Return [X, Y] of the center of cell containing provided text 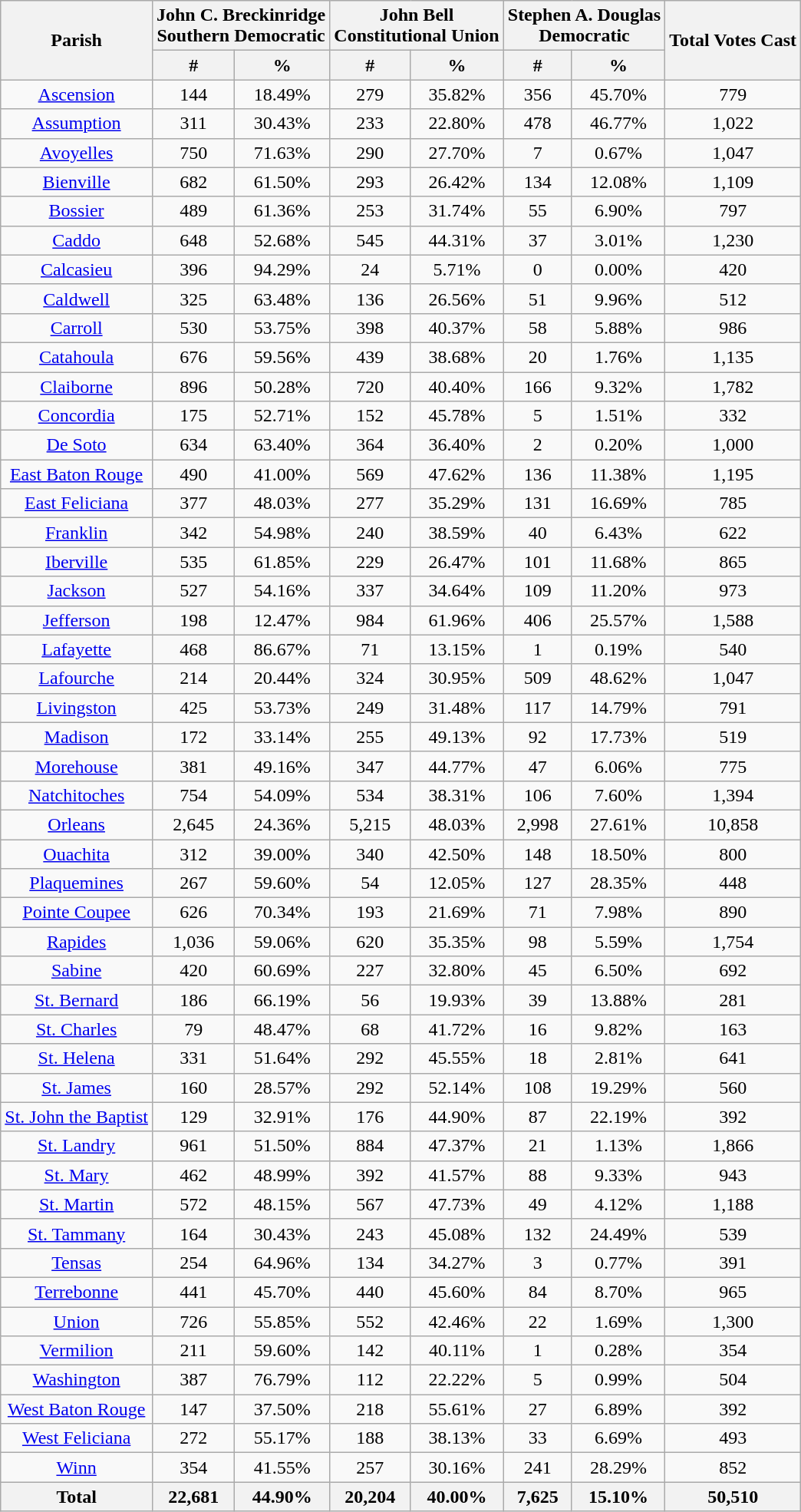
626 [193, 913]
6.89% [618, 1409]
440 [370, 1292]
5.59% [618, 942]
441 [193, 1292]
534 [370, 795]
Claiborne [77, 386]
40.37% [457, 328]
Washington [77, 1380]
142 [370, 1351]
163 [733, 1029]
4.12% [618, 1204]
240 [370, 533]
986 [733, 328]
127 [537, 883]
50,510 [733, 1497]
36.40% [457, 445]
377 [193, 503]
20 [537, 357]
227 [370, 971]
144 [193, 94]
620 [370, 942]
34.27% [457, 1263]
398 [370, 328]
188 [370, 1438]
Bossier [77, 211]
254 [193, 1263]
1.13% [618, 1146]
54.09% [282, 795]
Franklin [77, 533]
112 [370, 1380]
648 [193, 240]
35.29% [457, 503]
59.06% [282, 942]
218 [370, 1409]
0.67% [618, 153]
6.50% [618, 971]
26.56% [457, 299]
108 [537, 1088]
44.77% [457, 766]
852 [733, 1467]
18 [537, 1058]
281 [733, 1000]
Catahoula [77, 357]
28.29% [618, 1467]
Iberville [77, 562]
24 [370, 269]
40 [537, 533]
Carroll [77, 328]
12.47% [282, 620]
1,866 [733, 1146]
7.98% [618, 913]
54 [370, 883]
290 [370, 153]
28.57% [282, 1088]
68 [370, 1029]
15.10% [618, 1497]
277 [370, 503]
754 [193, 795]
39 [537, 1000]
Assumption [77, 124]
16 [537, 1029]
33 [537, 1438]
24.36% [282, 824]
Pointe Coupee [77, 913]
535 [193, 562]
229 [370, 562]
East Baton Rouge [77, 474]
406 [537, 620]
31.48% [457, 708]
Bienville [77, 182]
257 [370, 1467]
Sabine [77, 971]
11.38% [618, 474]
Jefferson [77, 620]
John C. BreckinridgeSouthern Democratic [241, 26]
49 [537, 1204]
Madison [77, 737]
1,754 [733, 942]
Rapides [77, 942]
East Feliciana [77, 503]
347 [370, 766]
0 [537, 269]
58 [537, 328]
47.73% [457, 1204]
61.96% [457, 620]
540 [733, 649]
Natchitoches [77, 795]
20,204 [370, 1497]
21.69% [457, 913]
11.20% [618, 591]
20.44% [282, 678]
11.68% [618, 562]
18.49% [282, 94]
682 [193, 182]
55 [537, 211]
63.48% [282, 299]
John BellConstitutional Union [417, 26]
55.85% [282, 1321]
490 [193, 474]
791 [733, 708]
71.63% [282, 153]
101 [537, 562]
Morehouse [77, 766]
46.77% [618, 124]
39.00% [282, 854]
109 [537, 591]
60.69% [282, 971]
198 [193, 620]
340 [370, 854]
468 [193, 649]
47 [537, 766]
45.08% [457, 1233]
965 [733, 1292]
53.73% [282, 708]
865 [733, 562]
1,188 [733, 1204]
12.08% [618, 182]
52.71% [282, 416]
16.69% [618, 503]
61.85% [282, 562]
984 [370, 620]
Ouachita [77, 854]
750 [193, 153]
45.60% [457, 1292]
164 [193, 1233]
193 [370, 913]
West Baton Rouge [77, 1409]
2,645 [193, 824]
279 [370, 94]
569 [370, 474]
47.62% [457, 474]
33.14% [282, 737]
324 [370, 678]
211 [193, 1351]
132 [537, 1233]
88 [537, 1175]
Calcasieu [77, 269]
St. James [77, 1088]
117 [537, 708]
545 [370, 240]
342 [193, 533]
22,681 [193, 1497]
364 [370, 445]
1,230 [733, 240]
13.88% [618, 1000]
272 [193, 1438]
40.00% [457, 1497]
31.74% [457, 211]
Total [77, 1497]
52.14% [457, 1088]
448 [733, 883]
41.72% [457, 1029]
Tensas [77, 1263]
40.40% [457, 386]
37 [537, 240]
0.28% [618, 1351]
94.29% [282, 269]
Avoyelles [77, 153]
552 [370, 1321]
337 [370, 591]
311 [193, 124]
45.78% [457, 416]
148 [537, 854]
35.82% [457, 94]
14.79% [618, 708]
Lafayette [77, 649]
478 [537, 124]
800 [733, 854]
38.13% [457, 1438]
293 [370, 182]
530 [193, 328]
30.95% [457, 678]
59.56% [282, 357]
3.01% [618, 240]
1,109 [733, 182]
St. John the Baptist [77, 1117]
560 [733, 1088]
785 [733, 503]
5.88% [618, 328]
52.68% [282, 240]
West Feliciana [77, 1438]
Concordia [77, 416]
38.68% [457, 357]
0.00% [618, 269]
48.15% [282, 1204]
48.99% [282, 1175]
214 [193, 678]
42.46% [457, 1321]
21 [537, 1146]
572 [193, 1204]
45.55% [457, 1058]
1,588 [733, 620]
37.50% [282, 1409]
539 [733, 1233]
38.31% [457, 795]
Parish [77, 40]
70.34% [282, 913]
12.05% [457, 883]
63.40% [282, 445]
55.17% [282, 1438]
6.90% [618, 211]
42.50% [457, 854]
1,300 [733, 1321]
1,782 [733, 386]
24.49% [618, 1233]
18.50% [618, 854]
152 [370, 416]
509 [537, 678]
84 [537, 1292]
19.29% [618, 1088]
41.55% [282, 1467]
26.47% [457, 562]
41.00% [282, 474]
10,858 [733, 824]
56 [370, 1000]
641 [733, 1058]
1,000 [733, 445]
973 [733, 591]
St. Martin [77, 1204]
32.80% [457, 971]
48.47% [282, 1029]
1,394 [733, 795]
32.91% [282, 1117]
1.51% [618, 416]
331 [193, 1058]
51.64% [282, 1058]
27 [537, 1409]
38.59% [457, 533]
Total Votes Cast [733, 40]
Winn [77, 1467]
61.36% [282, 211]
41.57% [457, 1175]
7.60% [618, 795]
Lafourche [77, 678]
30.16% [457, 1467]
2,998 [537, 824]
64.96% [282, 1263]
2 [537, 445]
160 [193, 1088]
Terrebonne [77, 1292]
186 [193, 1000]
22.19% [618, 1117]
Union [77, 1321]
22.22% [457, 1380]
Caldwell [77, 299]
3 [537, 1263]
504 [733, 1380]
0.19% [618, 649]
45 [537, 971]
676 [193, 357]
Orleans [77, 824]
1.69% [618, 1321]
249 [370, 708]
1,135 [733, 357]
49.13% [457, 737]
567 [370, 1204]
86.67% [282, 649]
6.69% [618, 1438]
726 [193, 1321]
396 [193, 269]
Plaquemines [77, 883]
312 [193, 854]
512 [733, 299]
51.50% [282, 1146]
47.37% [457, 1146]
St. Landry [77, 1146]
797 [733, 211]
50.28% [282, 386]
26.42% [457, 182]
St. Bernard [77, 1000]
175 [193, 416]
79 [193, 1029]
9.82% [618, 1029]
27.70% [457, 153]
332 [733, 416]
De Soto [77, 445]
St. Tammany [77, 1233]
76.79% [282, 1380]
961 [193, 1146]
44.31% [457, 240]
22 [537, 1321]
1.76% [618, 357]
172 [193, 737]
233 [370, 124]
Jackson [77, 591]
5.71% [457, 269]
25.57% [618, 620]
66.19% [282, 1000]
40.11% [457, 1351]
527 [193, 591]
55.61% [457, 1409]
943 [733, 1175]
7 [537, 153]
49.16% [282, 766]
98 [537, 942]
51 [537, 299]
6.43% [618, 533]
131 [537, 503]
13.15% [457, 649]
6.06% [618, 766]
462 [193, 1175]
19.93% [457, 1000]
87 [537, 1117]
129 [193, 1117]
0.77% [618, 1263]
54.16% [282, 591]
634 [193, 445]
61.50% [282, 182]
775 [733, 766]
St. Charles [77, 1029]
St. Mary [77, 1175]
0.99% [618, 1380]
17.73% [618, 737]
92 [537, 737]
253 [370, 211]
255 [370, 737]
1,022 [733, 124]
54.98% [282, 533]
439 [370, 357]
1,195 [733, 474]
5,215 [370, 824]
166 [537, 386]
Stephen A. DouglasDemocratic [584, 26]
St. Helena [77, 1058]
2.81% [618, 1058]
387 [193, 1380]
381 [193, 766]
779 [733, 94]
22.80% [457, 124]
Vermilion [77, 1351]
896 [193, 386]
147 [193, 1409]
Livingston [77, 708]
325 [193, 299]
356 [537, 94]
9.96% [618, 299]
720 [370, 386]
884 [370, 1146]
493 [733, 1438]
28.35% [618, 883]
1,036 [193, 942]
27.61% [618, 824]
241 [537, 1467]
Caddo [77, 240]
0.20% [618, 445]
519 [733, 737]
243 [370, 1233]
8.70% [618, 1292]
692 [733, 971]
9.32% [618, 386]
267 [193, 883]
53.75% [282, 328]
35.35% [457, 942]
622 [733, 533]
176 [370, 1117]
9.33% [618, 1175]
890 [733, 913]
391 [733, 1263]
48.62% [618, 678]
106 [537, 795]
Ascension [77, 94]
34.64% [457, 591]
489 [193, 211]
7,625 [537, 1497]
425 [193, 708]
